Provide the [X, Y] coordinate of the cell's center where the given text is located.  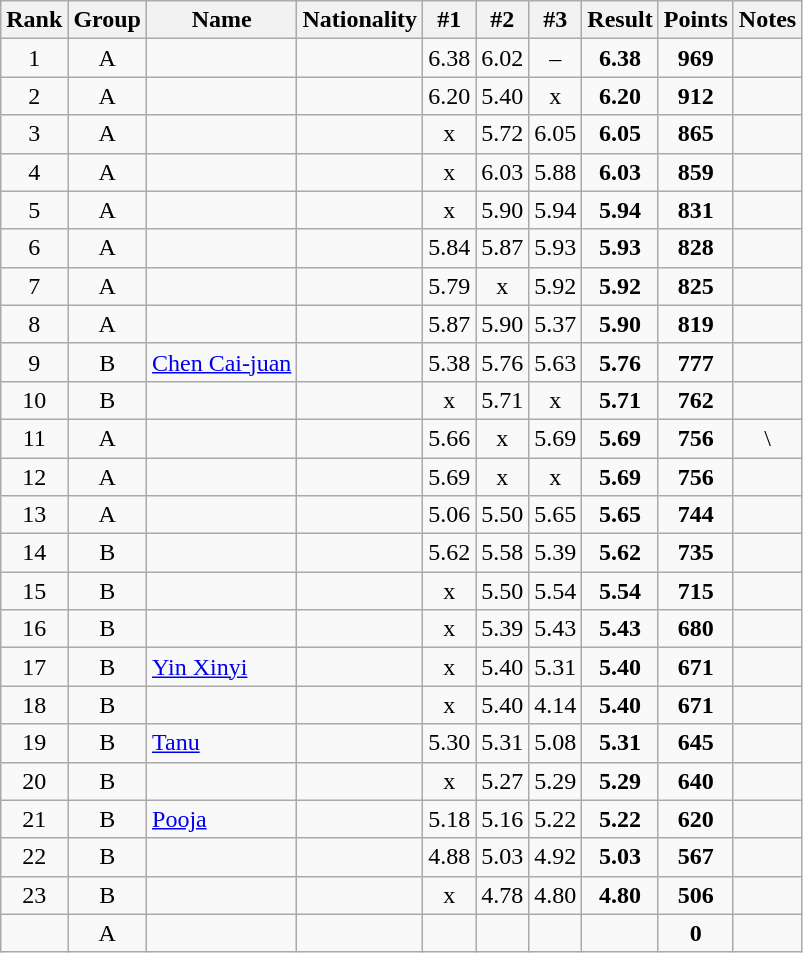
5.38 [450, 362]
14 [34, 553]
18 [34, 705]
5.16 [502, 819]
Notes [767, 20]
#3 [556, 20]
\ [767, 438]
819 [696, 324]
9 [34, 362]
715 [696, 591]
5.88 [556, 172]
#2 [502, 20]
762 [696, 400]
5.58 [502, 553]
16 [34, 629]
912 [696, 96]
2 [34, 96]
13 [34, 515]
5.18 [450, 819]
10 [34, 400]
#1 [450, 20]
7 [34, 286]
11 [34, 438]
744 [696, 515]
5.30 [450, 743]
Group [108, 20]
12 [34, 477]
620 [696, 819]
4.88 [450, 857]
5.63 [556, 362]
Rank [34, 20]
567 [696, 857]
5 [34, 210]
5.06 [450, 515]
640 [696, 781]
Yin Xinyi [222, 667]
4.78 [502, 895]
Result [620, 20]
– [556, 58]
859 [696, 172]
680 [696, 629]
4 [34, 172]
4.14 [556, 705]
Nationality [360, 20]
969 [696, 58]
5.72 [502, 134]
825 [696, 286]
Pooja [222, 819]
20 [34, 781]
5.84 [450, 248]
Tanu [222, 743]
5.37 [556, 324]
17 [34, 667]
828 [696, 248]
5.79 [450, 286]
5.08 [556, 743]
22 [34, 857]
865 [696, 134]
5.66 [450, 438]
5.27 [502, 781]
Chen Cai-juan [222, 362]
23 [34, 895]
19 [34, 743]
735 [696, 553]
Name [222, 20]
777 [696, 362]
6 [34, 248]
21 [34, 819]
8 [34, 324]
3 [34, 134]
4.92 [556, 857]
506 [696, 895]
645 [696, 743]
0 [696, 933]
1 [34, 58]
15 [34, 591]
831 [696, 210]
Points [696, 20]
6.02 [502, 58]
